Capture the cell that displays the provided text and extract its (X, Y) central coordinate. 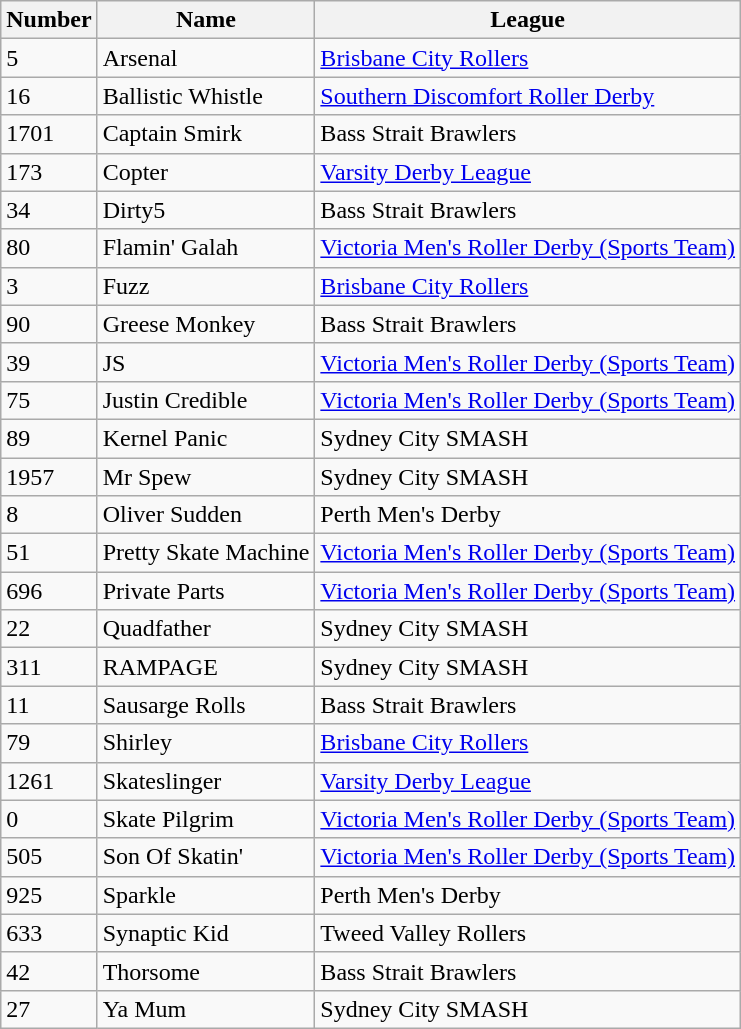
Justin Credible (206, 400)
3 (49, 286)
75 (49, 400)
Dirty5 (206, 210)
8 (49, 515)
80 (49, 248)
22 (49, 629)
Fuzz (206, 286)
51 (49, 553)
Arsenal (206, 58)
Flamin' Galah (206, 248)
79 (49, 743)
League (528, 20)
27 (49, 1009)
Captain Smirk (206, 134)
Number (49, 20)
Quadfather (206, 629)
16 (49, 96)
JS (206, 362)
RAMPAGE (206, 667)
89 (49, 438)
Mr Spew (206, 477)
Southern Discomfort Roller Derby (528, 96)
39 (49, 362)
173 (49, 172)
Shirley (206, 743)
Kernel Panic (206, 438)
11 (49, 705)
1261 (49, 781)
1701 (49, 134)
Sparkle (206, 895)
5 (49, 58)
0 (49, 819)
1957 (49, 477)
Oliver Sudden (206, 515)
925 (49, 895)
Skate Pilgrim (206, 819)
Thorsome (206, 971)
633 (49, 933)
Tweed Valley Rollers (528, 933)
Copter (206, 172)
90 (49, 324)
Pretty Skate Machine (206, 553)
505 (49, 857)
Private Parts (206, 591)
Greese Monkey (206, 324)
42 (49, 971)
Name (206, 20)
696 (49, 591)
Ya Mum (206, 1009)
Sausarge Rolls (206, 705)
311 (49, 667)
Son Of Skatin' (206, 857)
Ballistic Whistle (206, 96)
Skateslinger (206, 781)
Synaptic Kid (206, 933)
34 (49, 210)
